Identify which cell holds the provided text, then report its (X, Y) central coordinate. 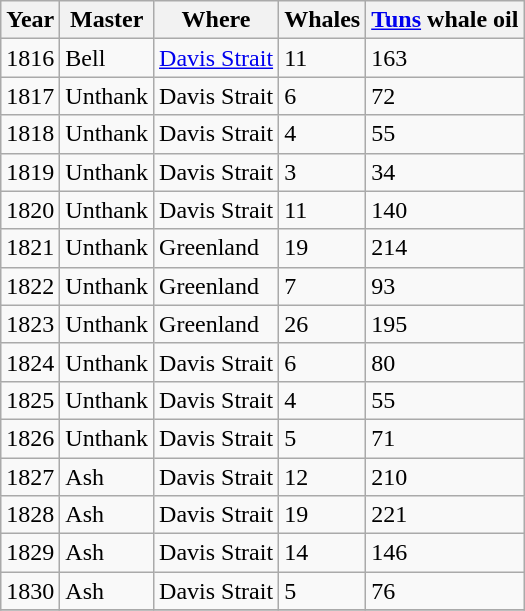
1826 (30, 438)
71 (445, 438)
1818 (30, 134)
Bell (107, 58)
1816 (30, 58)
1820 (30, 210)
1830 (30, 591)
210 (445, 477)
1828 (30, 515)
221 (445, 515)
195 (445, 324)
14 (322, 553)
Whales (322, 20)
Tuns whale oil (445, 20)
146 (445, 553)
80 (445, 362)
3 (322, 172)
1821 (30, 248)
163 (445, 58)
12 (322, 477)
140 (445, 210)
1819 (30, 172)
34 (445, 172)
1817 (30, 96)
1827 (30, 477)
1822 (30, 286)
26 (322, 324)
Year (30, 20)
1824 (30, 362)
76 (445, 591)
93 (445, 286)
1829 (30, 553)
Master (107, 20)
72 (445, 96)
7 (322, 286)
Where (216, 20)
214 (445, 248)
1823 (30, 324)
1825 (30, 400)
